Identify which cell holds the provided text, then report its [X, Y] central coordinate. 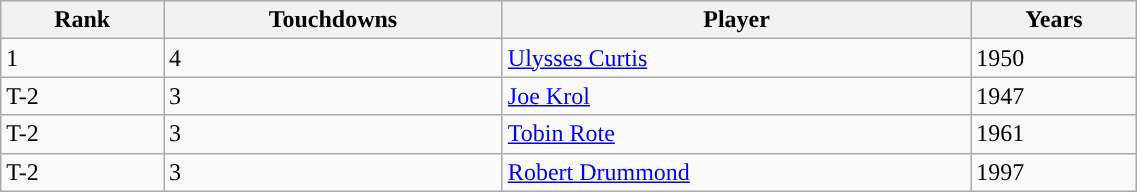
4 [334, 58]
Tobin Rote [736, 134]
Ulysses Curtis [736, 58]
1 [82, 58]
1947 [1054, 96]
1961 [1054, 134]
1997 [1054, 172]
Robert Drummond [736, 172]
Joe Krol [736, 96]
1950 [1054, 58]
Player [736, 20]
Rank [82, 20]
Years [1054, 20]
Touchdowns [334, 20]
